For the text-containing cell, return its midpoint in (X, Y) coordinate format. 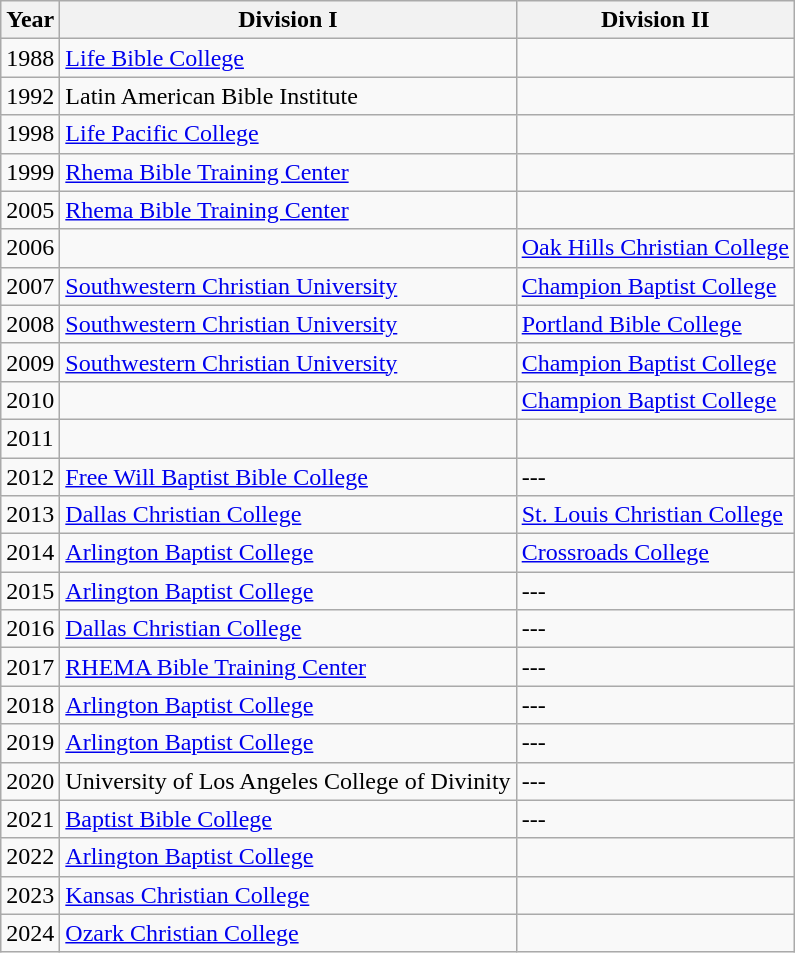
Division II (655, 20)
2008 (30, 324)
RHEMA Bible Training Center (288, 667)
2005 (30, 210)
Portland Bible College (655, 324)
2013 (30, 515)
2006 (30, 248)
1998 (30, 134)
Division I (288, 20)
2019 (30, 743)
Oak Hills Christian College (655, 248)
University of Los Angeles College of Divinity (288, 781)
2016 (30, 629)
St. Louis Christian College (655, 515)
2009 (30, 362)
2014 (30, 553)
Ozark Christian College (288, 933)
Latin American Bible Institute (288, 96)
2011 (30, 438)
Baptist Bible College (288, 819)
2021 (30, 819)
2012 (30, 477)
2022 (30, 857)
2015 (30, 591)
2024 (30, 933)
2018 (30, 705)
Free Will Baptist Bible College (288, 477)
2010 (30, 400)
1988 (30, 58)
Year (30, 20)
2020 (30, 781)
Life Pacific College (288, 134)
Life Bible College (288, 58)
1992 (30, 96)
2017 (30, 667)
2007 (30, 286)
2023 (30, 895)
1999 (30, 172)
Crossroads College (655, 553)
Kansas Christian College (288, 895)
